Return the (X, Y) coordinate for the center point of the cell that contains the specified text.  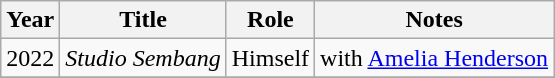
with Amelia Henderson (434, 58)
Notes (434, 20)
Himself (270, 58)
2022 (30, 58)
Year (30, 20)
Studio Sembang (143, 58)
Title (143, 20)
Role (270, 20)
